From the cell containing the given text, extract its center point as [x, y] coordinate. 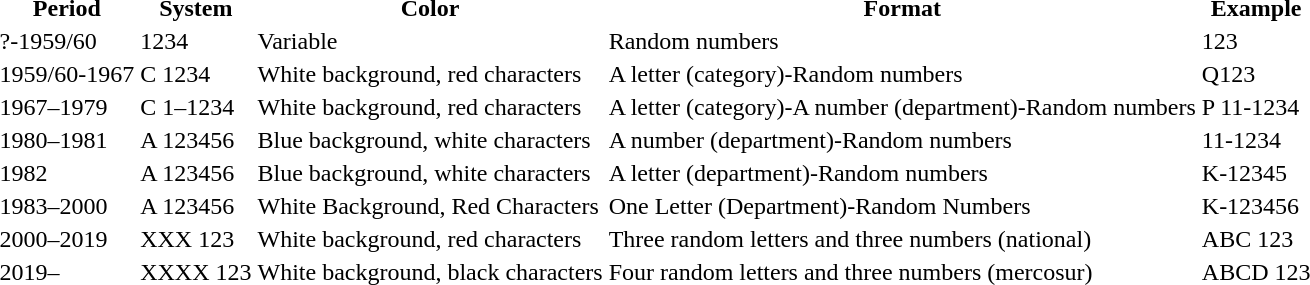
A letter (department)-Random numbers [902, 173]
1234 [196, 41]
XXX 123 [196, 239]
One Letter (Department)-Random Numbers [902, 206]
White Background, Red Characters [430, 206]
Random numbers [902, 41]
Variable [430, 41]
C 1–1234 [196, 107]
A letter (category)-Random numbers [902, 74]
C 1234 [196, 74]
A number (department)-Random numbers [902, 140]
A letter (category)-A number (department)-Random numbers [902, 107]
Three random letters and three numbers (national) [902, 239]
